Locate the cell with the specified text and output its (x, y) center coordinate. 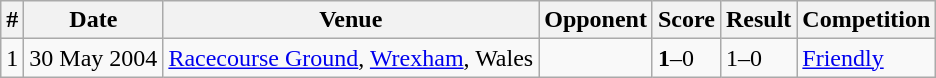
# (12, 20)
Score (686, 20)
Racecourse Ground, Wrexham, Wales (351, 58)
Opponent (596, 20)
Date (94, 20)
Friendly (866, 58)
30 May 2004 (94, 58)
Venue (351, 20)
1 (12, 58)
Result (758, 20)
Competition (866, 20)
